Pinpoint the cell where the given text exists, returning its [X, Y] midpoint coordinate. 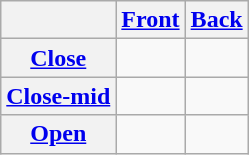
Back [216, 20]
Front [150, 20]
Close [58, 58]
Close-mid [58, 96]
Open [58, 134]
